Detect which cell encompasses the target text, then output its [x, y] center coordinate. 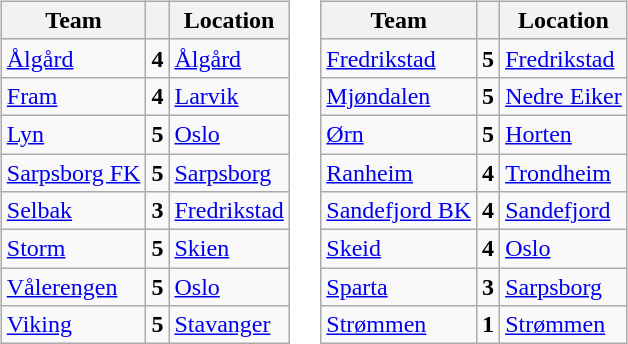
Sarpsborg FK [74, 173]
Nedre Eiker [564, 96]
Selbak [74, 211]
Viking [74, 325]
Stavanger [229, 325]
Vålerengen [74, 287]
Mjøndalen [399, 96]
Fram [74, 96]
Horten [564, 134]
Sparta [399, 287]
Sandefjord [564, 211]
Ørn [399, 134]
Skien [229, 249]
Sandefjord BK [399, 211]
Ranheim [399, 173]
Lyn [74, 134]
Larvik [229, 96]
1 [488, 325]
Storm [74, 249]
Skeid [399, 249]
Trondheim [564, 173]
